Pinpoint the cell where the given text exists, returning its (x, y) midpoint coordinate. 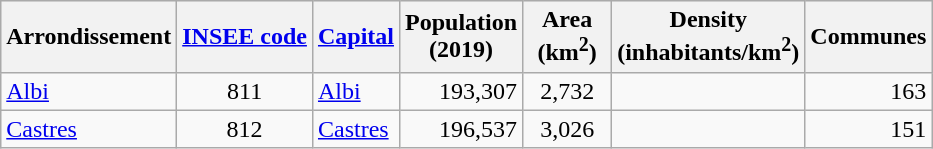
151 (868, 129)
Population(2019) (462, 37)
Communes (868, 37)
163 (868, 91)
Area(km2) (568, 37)
Arrondissement (89, 37)
196,537 (462, 129)
INSEE code (245, 37)
Capital (356, 37)
2,732 (568, 91)
812 (245, 129)
Density(inhabitants/km2) (708, 37)
811 (245, 91)
193,307 (462, 91)
3,026 (568, 129)
